Capture the cell that displays the provided text and extract its [x, y] central coordinate. 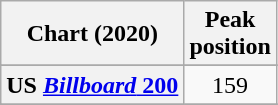
US Billboard 200 [92, 85]
Peakposition [230, 34]
Chart (2020) [92, 34]
159 [230, 85]
